Identify which cell holds the provided text, then report its [x, y] central coordinate. 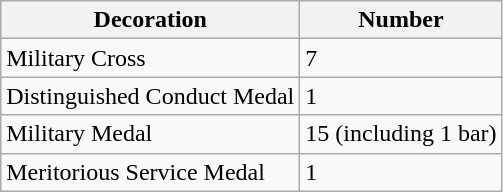
Military Cross [150, 58]
Meritorious Service Medal [150, 172]
7 [401, 58]
Military Medal [150, 134]
15 (including 1 bar) [401, 134]
Decoration [150, 20]
Distinguished Conduct Medal [150, 96]
Number [401, 20]
